Output the [X, Y] coordinate of the center of the cell containing the given text.  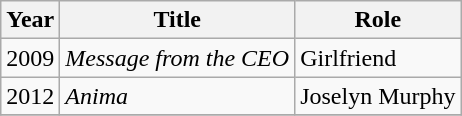
Joselyn Murphy [378, 96]
Role [378, 20]
Message from the CEO [178, 58]
2012 [30, 96]
Girlfriend [378, 58]
Year [30, 20]
Title [178, 20]
2009 [30, 58]
Anima [178, 96]
